Identify which cell holds the provided text, then report its [X, Y] central coordinate. 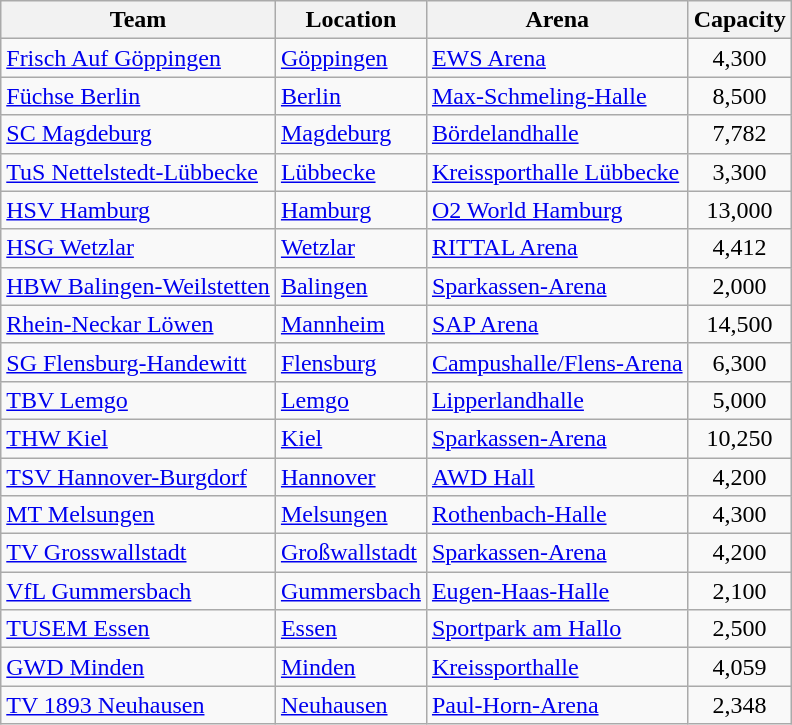
Hannover [350, 477]
Paul-Horn-Arena [557, 705]
Großwallstadt [350, 553]
Essen [350, 629]
Max-Schmeling-Halle [557, 96]
Wetzlar [350, 248]
6,300 [740, 362]
TuS Nettelstedt-Lübbecke [138, 172]
Kreissporthalle [557, 667]
4,059 [740, 667]
2,500 [740, 629]
Magdeburg [350, 134]
TV Grosswallstadt [138, 553]
Capacity [740, 20]
5,000 [740, 400]
TSV Hannover-Burgdorf [138, 477]
AWD Hall [557, 477]
Bördelandhalle [557, 134]
Balingen [350, 286]
Team [138, 20]
Minden [350, 667]
TUSEM Essen [138, 629]
4,412 [740, 248]
Lipperlandhalle [557, 400]
Arena [557, 20]
Hamburg [350, 210]
THW Kiel [138, 438]
Frisch Auf Göppingen [138, 58]
Lemgo [350, 400]
Lübbecke [350, 172]
Campushalle/Flens-Arena [557, 362]
MT Melsungen [138, 515]
Mannheim [350, 324]
SAP Arena [557, 324]
Kreissporthalle Lübbecke [557, 172]
Göppingen [350, 58]
Neuhausen [350, 705]
Kiel [350, 438]
O2 World Hamburg [557, 210]
VfL Gummersbach [138, 591]
Eugen-Haas-Halle [557, 591]
HSG Wetzlar [138, 248]
2,000 [740, 286]
RITTAL Arena [557, 248]
Flensburg [350, 362]
GWD Minden [138, 667]
10,250 [740, 438]
SG Flensburg-Handewitt [138, 362]
SC Magdeburg [138, 134]
8,500 [740, 96]
Berlin [350, 96]
7,782 [740, 134]
13,000 [740, 210]
Gummersbach [350, 591]
3,300 [740, 172]
HSV Hamburg [138, 210]
EWS Arena [557, 58]
TBV Lemgo [138, 400]
Location [350, 20]
Füchse Berlin [138, 96]
14,500 [740, 324]
HBW Balingen-Weilstetten [138, 286]
TV 1893 Neuhausen [138, 705]
Sportpark am Hallo [557, 629]
Melsungen [350, 515]
2,100 [740, 591]
2,348 [740, 705]
Rothenbach-Halle [557, 515]
Rhein-Neckar Löwen [138, 324]
